From the cell containing the given text, extract its center point as [x, y] coordinate. 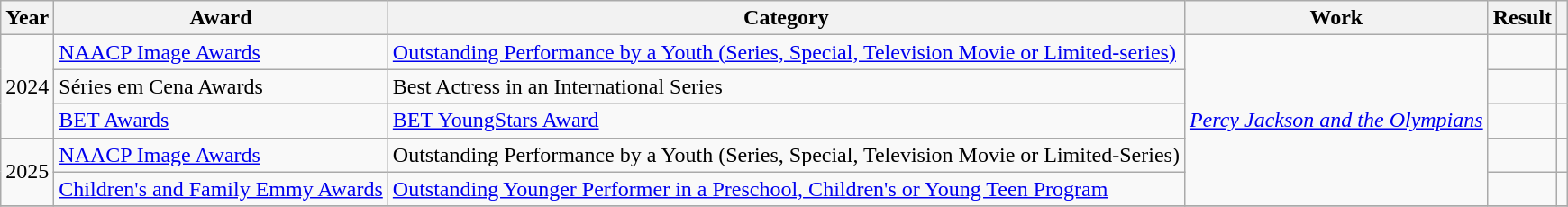
Outstanding Younger Performer in a Preschool, Children's or Young Teen Program [786, 189]
Result [1522, 18]
Outstanding Performance by a Youth (Series, Special, Television Movie or Limited-series) [786, 52]
2025 [27, 172]
Percy Jackson and the Olympians [1336, 121]
Work [1336, 18]
2024 [27, 86]
Category [786, 18]
Best Actress in an International Series [786, 86]
Séries em Cena Awards [221, 86]
Award [221, 18]
BET Awards [221, 121]
Outstanding Performance by a Youth (Series, Special, Television Movie or Limited-Series) [786, 155]
Year [27, 18]
Children's and Family Emmy Awards [221, 189]
BET YoungStars Award [786, 121]
